Provide the (x, y) coordinate of the cell's center where the given text is located.  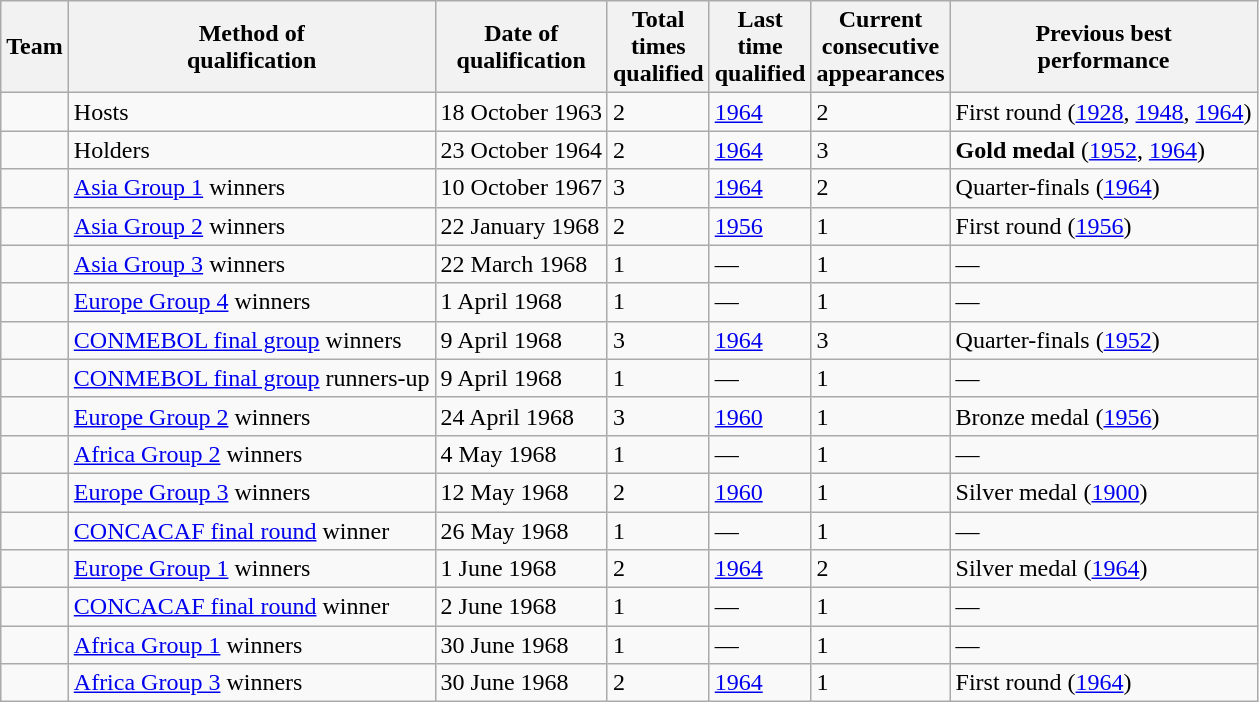
Africa Group 2 winners (252, 454)
2 June 1968 (521, 607)
Silver medal (1900) (1104, 492)
22 January 1968 (521, 226)
Holders (252, 150)
Quarter-finals (1952) (1104, 340)
Bronze medal (1956) (1104, 416)
Asia Group 1 winners (252, 188)
Africa Group 1 winners (252, 645)
10 October 1967 (521, 188)
Currentconsecutiveappearances (880, 47)
23 October 1964 (521, 150)
Europe Group 1 winners (252, 569)
Lasttimequalified (760, 47)
18 October 1963 (521, 112)
Method ofqualification (252, 47)
1 April 1968 (521, 302)
26 May 1968 (521, 531)
Europe Group 4 winners (252, 302)
Previous bestperformance (1104, 47)
4 May 1968 (521, 454)
Africa Group 3 winners (252, 683)
CONMEBOL final group winners (252, 340)
First round (1964) (1104, 683)
Asia Group 3 winners (252, 264)
Totaltimesqualified (658, 47)
12 May 1968 (521, 492)
1956 (760, 226)
24 April 1968 (521, 416)
Date ofqualification (521, 47)
First round (1928, 1948, 1964) (1104, 112)
Gold medal (1952, 1964) (1104, 150)
Hosts (252, 112)
Europe Group 3 winners (252, 492)
First round (1956) (1104, 226)
22 March 1968 (521, 264)
Silver medal (1964) (1104, 569)
CONMEBOL final group runners-up (252, 378)
Europe Group 2 winners (252, 416)
Asia Group 2 winners (252, 226)
Quarter-finals (1964) (1104, 188)
Team (35, 47)
1 June 1968 (521, 569)
